From the cell containing the given text, extract its center point as [X, Y] coordinate. 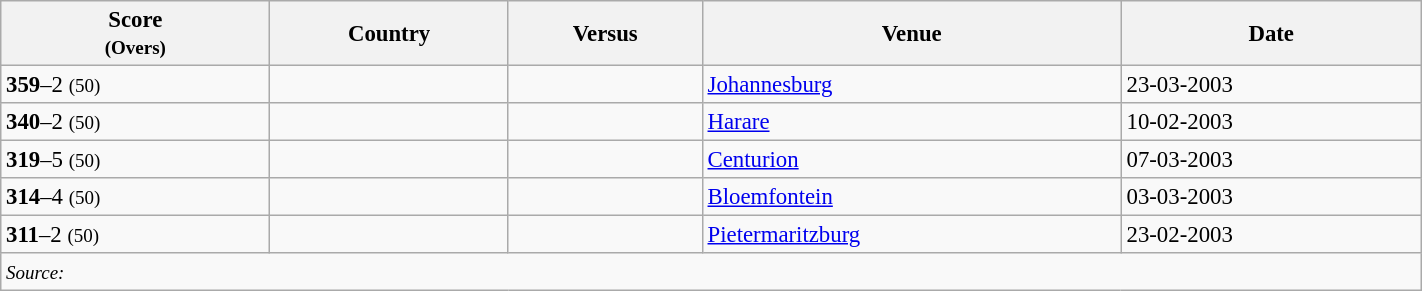
Country [389, 34]
10-02-2003 [1271, 122]
311–2 (50) [136, 235]
Johannesburg [912, 85]
314–4 (50) [136, 197]
Bloemfontein [912, 197]
23-02-2003 [1271, 235]
Pietermaritzburg [912, 235]
359–2 (50) [136, 85]
Harare [912, 122]
Versus [605, 34]
07-03-2003 [1271, 160]
Score (Overs) [136, 34]
319–5 (50) [136, 160]
Centurion [912, 160]
03-03-2003 [1271, 197]
Venue [912, 34]
340–2 (50) [136, 122]
23-03-2003 [1271, 85]
Date [1271, 34]
